Output the [X, Y] coordinate of the center of the cell containing the given text.  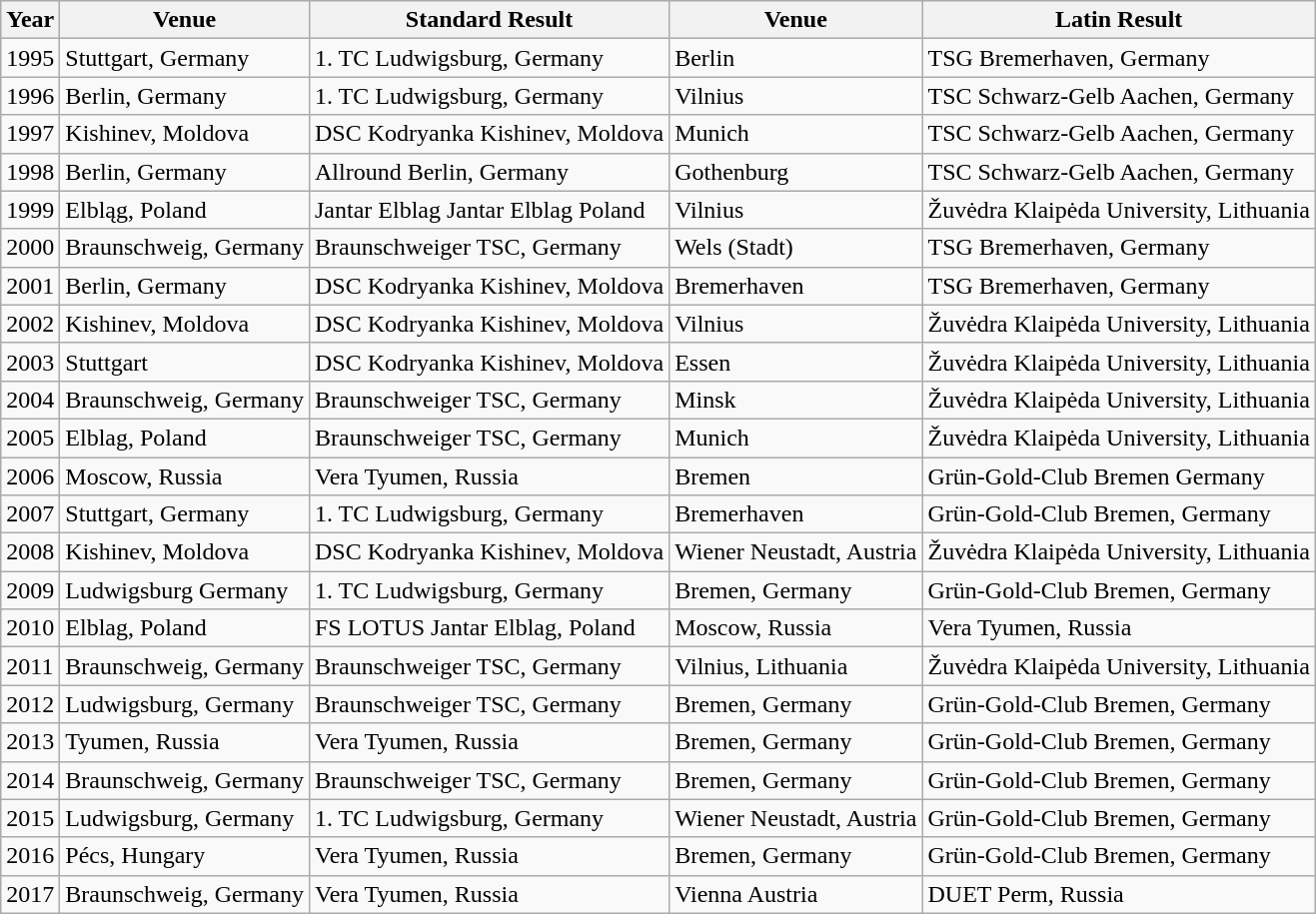
2005 [30, 438]
2001 [30, 286]
FS LOTUS Jantar Elblag, Poland [489, 628]
1995 [30, 58]
2004 [30, 400]
Ludwigsburg Germany [185, 590]
2016 [30, 856]
Stuttgart [185, 362]
2010 [30, 628]
Latin Result [1119, 20]
Elbląg, Poland [185, 210]
Standard Result [489, 20]
2006 [30, 476]
2014 [30, 780]
Vienna Austria [795, 894]
2007 [30, 514]
Year [30, 20]
Vilnius, Lithuania [795, 666]
Bremen [795, 476]
2013 [30, 742]
2008 [30, 552]
Tyumen, Russia [185, 742]
1997 [30, 134]
2009 [30, 590]
Pécs, Hungary [185, 856]
Jantar Elblag Jantar Elblag Poland [489, 210]
Gothenburg [795, 172]
2000 [30, 248]
Grün-Gold-Club Bremen Germany [1119, 476]
Essen [795, 362]
2017 [30, 894]
2003 [30, 362]
Berlin [795, 58]
Allround Berlin, Germany [489, 172]
2012 [30, 704]
1999 [30, 210]
2011 [30, 666]
Wels (Stadt) [795, 248]
DUET Perm, Russia [1119, 894]
1996 [30, 96]
1998 [30, 172]
Minsk [795, 400]
2015 [30, 818]
2002 [30, 324]
